Extract the [x, y] coordinate from the center of the cell holding the provided text.  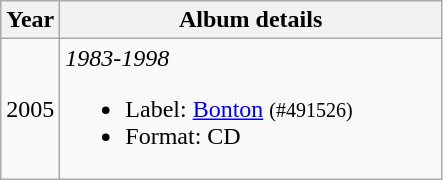
Album details [251, 20]
2005 [30, 109]
1983-1998Label: Bonton (#491526)Format: CD [251, 109]
Year [30, 20]
